Output the (x, y) coordinate of the center of the cell containing the given text.  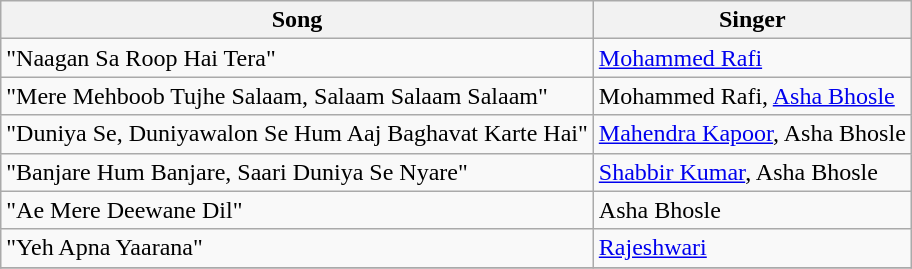
"Banjare Hum Banjare, Saari Duniya Se Nyare" (298, 172)
"Yeh Apna Yaarana" (298, 248)
Mahendra Kapoor, Asha Bhosle (752, 134)
"Ae Mere Deewane Dil" (298, 210)
Rajeshwari (752, 248)
"Duniya Se, Duniyawalon Se Hum Aaj Baghavat Karte Hai" (298, 134)
Shabbir Kumar, Asha Bhosle (752, 172)
Song (298, 20)
Singer (752, 20)
Mohammed Rafi (752, 58)
Asha Bhosle (752, 210)
"Naagan Sa Roop Hai Tera" (298, 58)
"Mere Mehboob Tujhe Salaam, Salaam Salaam Salaam" (298, 96)
Mohammed Rafi, Asha Bhosle (752, 96)
